Return the (x, y) coordinate for the center point of the cell that contains the specified text.  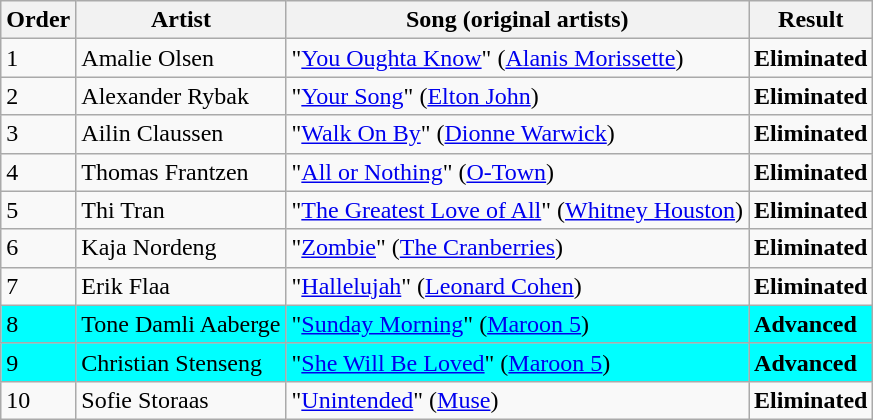
"The Greatest Love of All" (Whitney Houston) (518, 210)
Erik Flaa (181, 286)
Amalie Olsen (181, 58)
"You Oughta Know" (Alanis Morissette) (518, 58)
"Your Song" (Elton John) (518, 96)
6 (38, 248)
"Unintended" (Muse) (518, 400)
Kaja Nordeng (181, 248)
Thomas Frantzen (181, 172)
"Sunday Morning" (Maroon 5) (518, 324)
"Zombie" (The Cranberries) (518, 248)
4 (38, 172)
"She Will Be Loved" (Maroon 5) (518, 362)
5 (38, 210)
8 (38, 324)
"Walk On By" (Dionne Warwick) (518, 134)
Tone Damli Aaberge (181, 324)
7 (38, 286)
"Hallelujah" (Leonard Cohen) (518, 286)
Song (original artists) (518, 20)
Order (38, 20)
Christian Stenseng (181, 362)
10 (38, 400)
"All or Nothing" (O-Town) (518, 172)
Sofie Storaas (181, 400)
Artist (181, 20)
Ailin Claussen (181, 134)
Alexander Rybak (181, 96)
9 (38, 362)
Result (811, 20)
Thi Tran (181, 210)
3 (38, 134)
2 (38, 96)
1 (38, 58)
